Scan for the cell matching the given text and deliver its (x, y) coordinate at center. 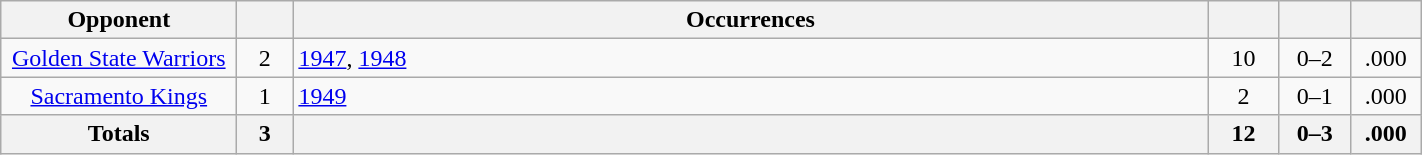
0–1 (1314, 96)
Opponent (119, 20)
0–2 (1314, 58)
1947, 1948 (750, 58)
12 (1244, 134)
1949 (750, 96)
Totals (119, 134)
Sacramento Kings (119, 96)
0–3 (1314, 134)
Occurrences (750, 20)
3 (265, 134)
Golden State Warriors (119, 58)
1 (265, 96)
10 (1244, 58)
